Scan for the cell matching the given text and deliver its (x, y) coordinate at center. 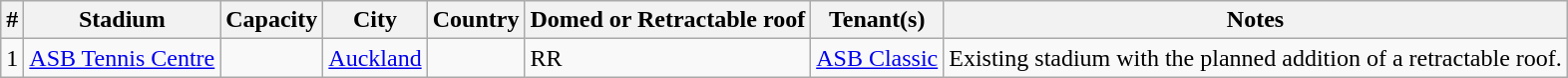
1 (12, 58)
ASB Tennis Centre (122, 58)
ASB Classic (878, 58)
RR (668, 58)
Notes (1256, 20)
Tenant(s) (878, 20)
Domed or Retractable roof (668, 20)
Stadium (122, 20)
Capacity (271, 20)
Auckland (375, 58)
City (375, 20)
# (12, 20)
Existing stadium with the planned addition of a retractable roof. (1256, 58)
Country (476, 20)
